Provide the [X, Y] coordinate of the cell's center where the given text is located.  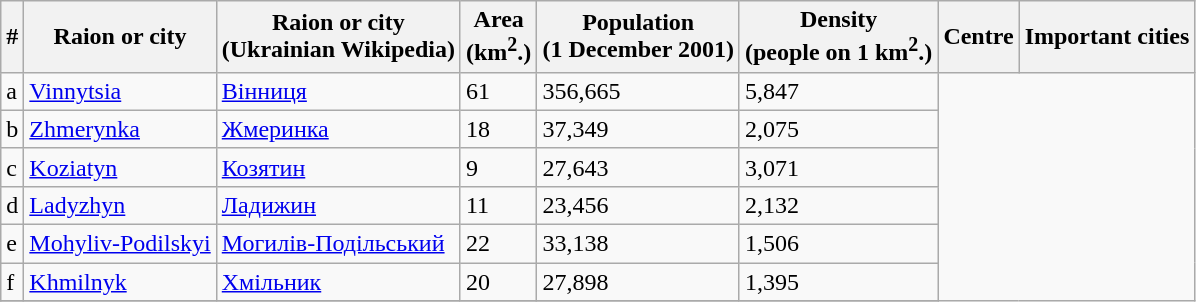
37,349 [638, 129]
27,643 [638, 167]
23,456 [638, 205]
Population(1 December 2001) [638, 37]
2,132 [838, 205]
18 [498, 129]
22 [498, 244]
9 [498, 167]
c [12, 167]
1,395 [838, 282]
# [12, 37]
Raion or city(Ukrainian Wikipedia) [338, 37]
Centre [978, 37]
Вінниця [338, 91]
Козятин [338, 167]
b [12, 129]
3,071 [838, 167]
1,506 [838, 244]
33,138 [638, 244]
5,847 [838, 91]
d [12, 205]
Ladyzhyn [120, 205]
Area(km2.) [498, 37]
Хмільник [338, 282]
e [12, 244]
Zhmerynka [120, 129]
61 [498, 91]
f [12, 282]
Жмеринка [338, 129]
Density(people on 1 km2.) [838, 37]
Koziatyn [120, 167]
356,665 [638, 91]
Могилів-Подільський [338, 244]
Important cities [1107, 37]
11 [498, 205]
27,898 [638, 282]
Mohyliv-Podilskyi [120, 244]
Khmilnyk [120, 282]
a [12, 91]
2,075 [838, 129]
Vinnytsia [120, 91]
20 [498, 282]
Raion or city [120, 37]
Ладижин [338, 205]
